Determine the (x, y) coordinate at the center of the cell enclosing the given text.  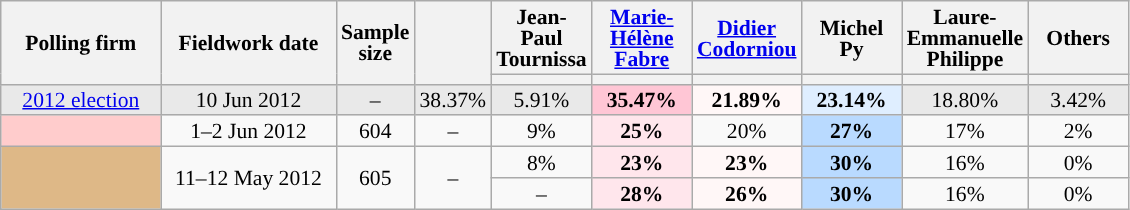
2% (1078, 132)
26% (747, 194)
21.89% (747, 100)
605 (375, 178)
25% (642, 132)
1–2 Jun 2012 (248, 132)
5.91% (542, 100)
20% (747, 132)
Michel Py (852, 38)
Fieldwork date (248, 42)
Others (1078, 38)
11–12 May 2012 (248, 178)
18.80% (965, 100)
3.42% (1078, 100)
Laure-Emmanuelle Philippe (965, 38)
23.14% (852, 100)
Samplesize (375, 42)
Marie-Hélène Fabre (642, 38)
Jean-Paul Tournissa (542, 38)
9% (542, 132)
38.37% (452, 100)
604 (375, 132)
27% (852, 132)
Didier Codorniou (747, 38)
28% (642, 194)
2012 election (81, 100)
10 Jun 2012 (248, 100)
Polling firm (81, 42)
17% (965, 132)
8% (542, 162)
35.47% (642, 100)
